Return the [x, y] coordinate for the center point of the cell that contains the specified text.  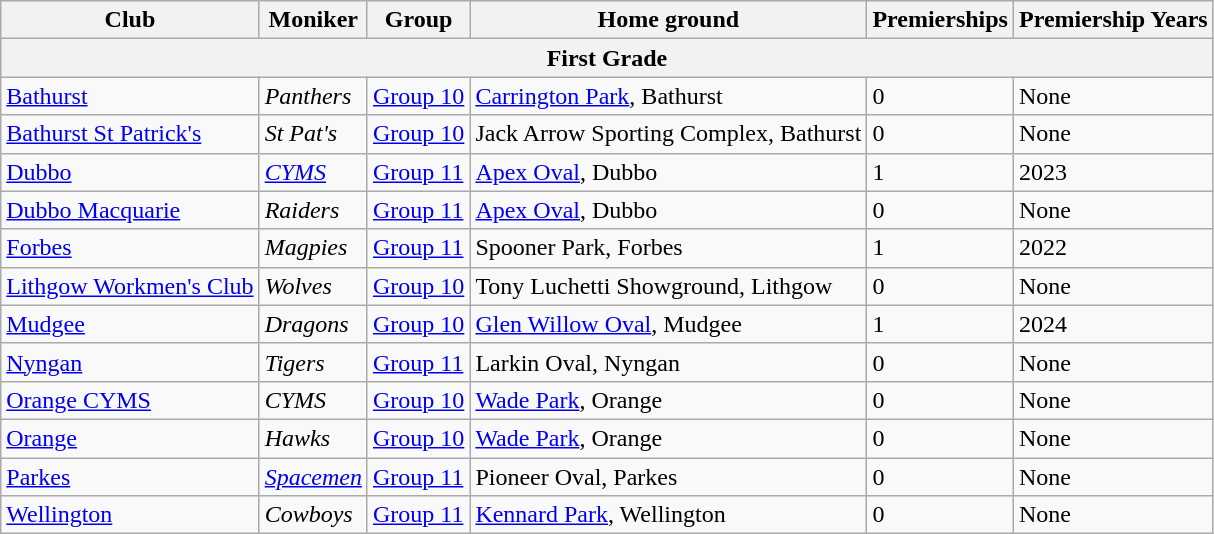
Dragons [313, 324]
First Grade [607, 58]
Cowboys [313, 515]
Dubbo Macquarie [130, 210]
Home ground [668, 20]
Orange [130, 438]
Orange CYMS [130, 400]
Parkes [130, 477]
Dubbo [130, 172]
2024 [1113, 324]
Wolves [313, 286]
Club [130, 20]
Bathurst [130, 96]
Nyngan [130, 362]
Moniker [313, 20]
Jack Arrow Sporting Complex, Bathurst [668, 134]
Spooner Park, Forbes [668, 248]
Tony Luchetti Showground, Lithgow [668, 286]
Bathurst St Patrick's [130, 134]
2022 [1113, 248]
Premiership Years [1113, 20]
Lithgow Workmen's Club [130, 286]
Larkin Oval, Nyngan [668, 362]
Forbes [130, 248]
Carrington Park, Bathurst [668, 96]
Magpies [313, 248]
Glen Willow Oval, Mudgee [668, 324]
Hawks [313, 438]
Kennard Park, Wellington [668, 515]
2023 [1113, 172]
Panthers [313, 96]
Wellington [130, 515]
Tigers [313, 362]
Group [418, 20]
Mudgee [130, 324]
Pioneer Oval, Parkes [668, 477]
Premierships [940, 20]
St Pat's [313, 134]
Raiders [313, 210]
Spacemen [313, 477]
